Pinpoint the cell where the given text exists, returning its (X, Y) midpoint coordinate. 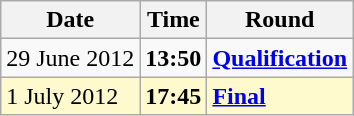
13:50 (174, 58)
17:45 (174, 96)
Time (174, 20)
Qualification (280, 58)
Round (280, 20)
1 July 2012 (70, 96)
29 June 2012 (70, 58)
Date (70, 20)
Final (280, 96)
